Capture the cell that displays the provided text and extract its [X, Y] central coordinate. 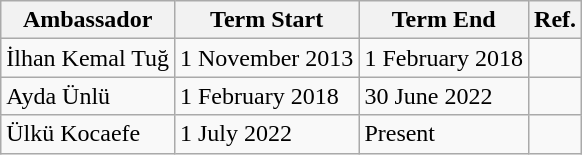
30 June 2022 [444, 96]
Term End [444, 20]
Ayda Ünlü [88, 96]
Ref. [556, 20]
1 July 2022 [266, 134]
Term Start [266, 20]
1 November 2013 [266, 58]
Present [444, 134]
İlhan Kemal Tuğ [88, 58]
Ülkü Kocaefe [88, 134]
Ambassador [88, 20]
